Extract the [X, Y] coordinate from the center of the cell holding the provided text.  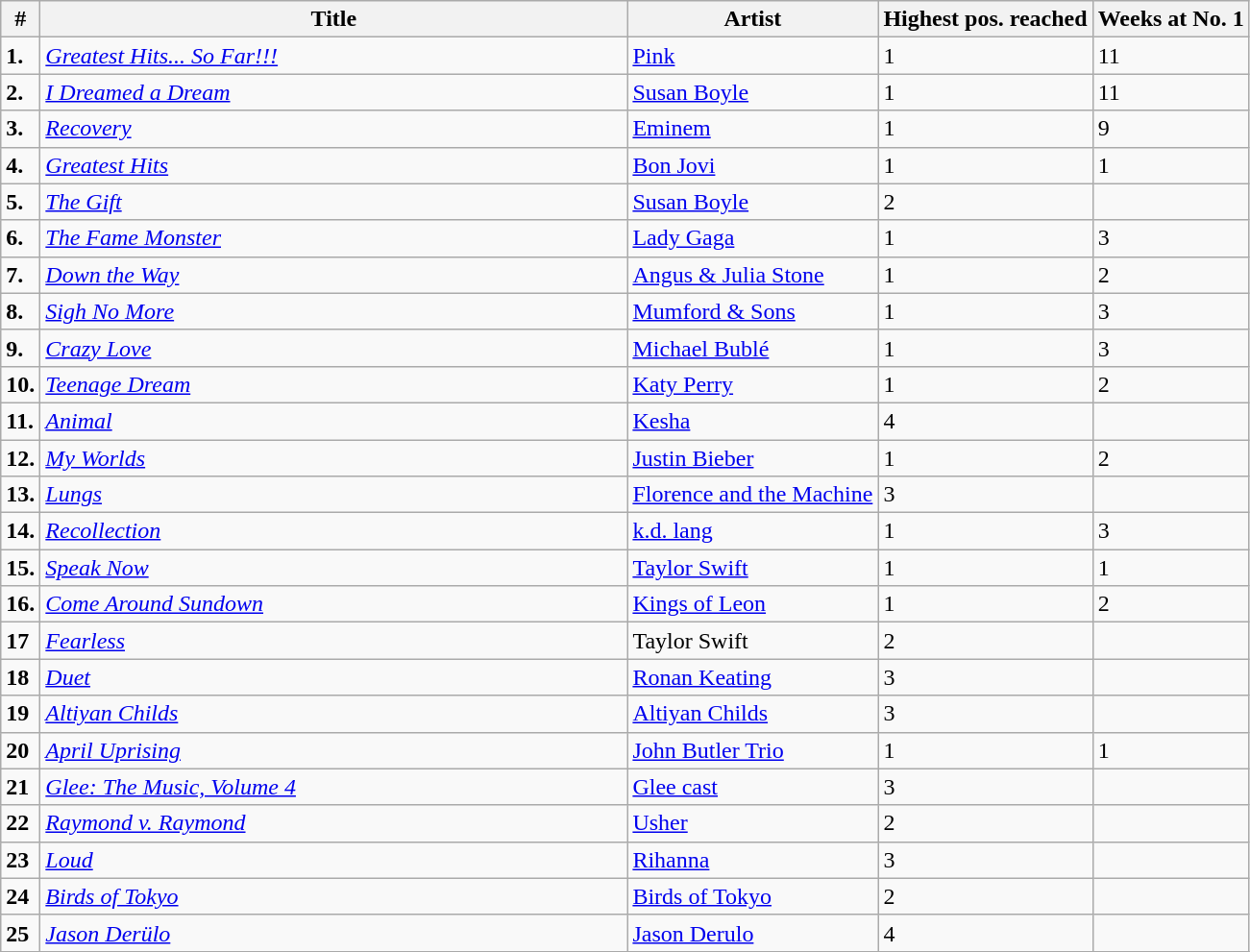
Ronan Keating [753, 677]
1. [21, 56]
Eminem [753, 129]
6. [21, 238]
Title [334, 19]
Kesha [753, 421]
20 [21, 750]
11. [21, 421]
25 [21, 933]
Crazy Love [334, 348]
9 [1170, 129]
My Worlds [334, 458]
April Uprising [334, 750]
Katy Perry [753, 384]
16. [21, 604]
Recollection [334, 531]
Kings of Leon [753, 604]
22 [21, 823]
Bon Jovi [753, 165]
Glee: The Music, Volume 4 [334, 787]
13. [21, 495]
Loud [334, 860]
Greatest Hits... So Far!!! [334, 56]
Mumford & Sons [753, 311]
2. [21, 92]
15. [21, 568]
Sigh No More [334, 311]
8. [21, 311]
24 [21, 896]
9. [21, 348]
Angus & Julia Stone [753, 275]
18 [21, 677]
3. [21, 129]
k.d. lang [753, 531]
I Dreamed a Dream [334, 92]
Come Around Sundown [334, 604]
Pink [753, 56]
Down the Way [334, 275]
Jason Derülo [334, 933]
Greatest Hits [334, 165]
John Butler Trio [753, 750]
21 [21, 787]
Teenage Dream [334, 384]
19 [21, 714]
Artist [753, 19]
4. [21, 165]
Glee cast [753, 787]
The Fame Monster [334, 238]
12. [21, 458]
Raymond v. Raymond [334, 823]
Jason Derulo [753, 933]
10. [21, 384]
7. [21, 275]
Lungs [334, 495]
Justin Bieber [753, 458]
Rihanna [753, 860]
14. [21, 531]
Usher [753, 823]
Speak Now [334, 568]
23 [21, 860]
Lady Gaga [753, 238]
# [21, 19]
Michael Bublé [753, 348]
Recovery [334, 129]
Fearless [334, 641]
Florence and the Machine [753, 495]
Duet [334, 677]
Highest pos. reached [986, 19]
17 [21, 641]
Animal [334, 421]
5. [21, 202]
Weeks at No. 1 [1170, 19]
The Gift [334, 202]
